Locate the cell with the specified text and output its [x, y] center coordinate. 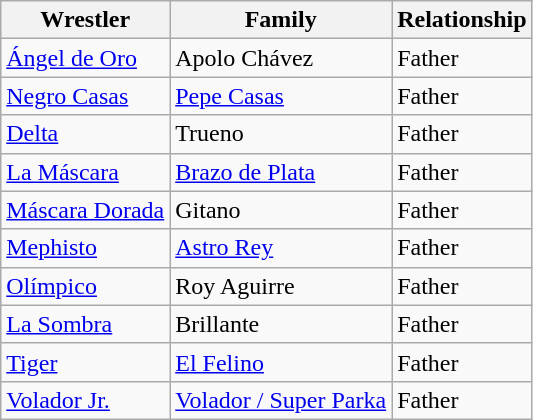
Pepe Casas [281, 96]
Family [281, 20]
Gitano [281, 210]
Relationship [462, 20]
La Máscara [86, 172]
Máscara Dorada [86, 210]
Negro Casas [86, 96]
El Felino [281, 362]
Brazo de Plata [281, 172]
Tiger [86, 362]
Roy Aguirre [281, 286]
La Sombra [86, 324]
Wrestler [86, 20]
Volador / Super Parka [281, 400]
Delta [86, 134]
Olímpico [86, 286]
Trueno [281, 134]
Volador Jr. [86, 400]
Apolo Chávez [281, 58]
Brillante [281, 324]
Mephisto [86, 248]
Ángel de Oro [86, 58]
Astro Rey [281, 248]
